Search for the cell housing the specified text and yield its [X, Y] center coordinate. 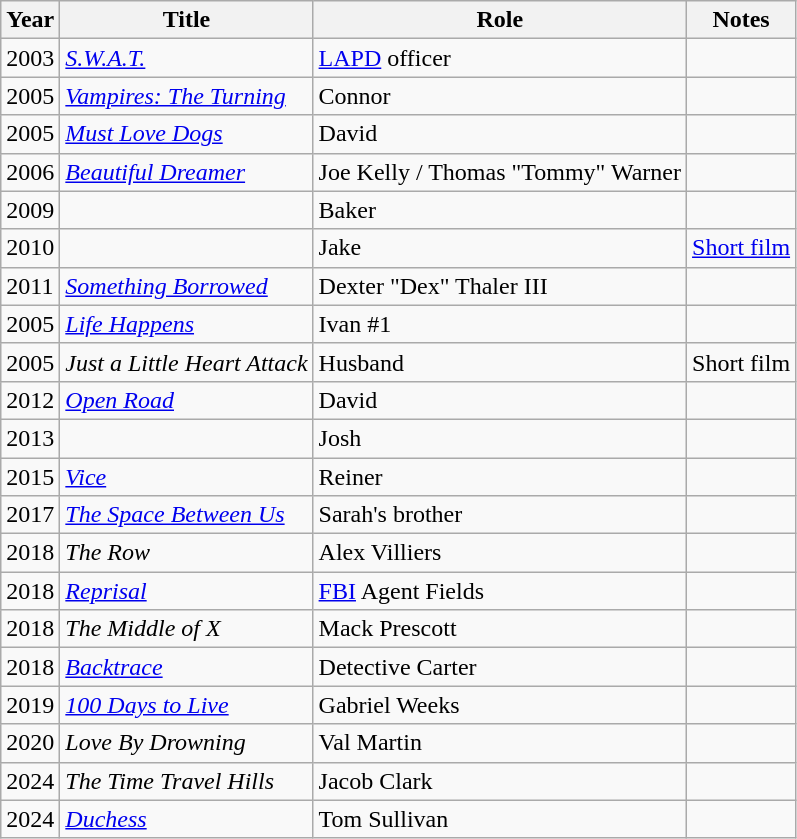
Joe Kelly / Thomas "Tommy" Warner [500, 172]
Connor [500, 96]
Beautiful Dreamer [186, 172]
FBI Agent Fields [500, 591]
Notes [742, 20]
2009 [30, 210]
Tom Sullivan [500, 819]
Mack Prescott [500, 629]
Duchess [186, 819]
The Time Travel Hills [186, 781]
Reiner [500, 477]
2010 [30, 248]
Detective Carter [500, 667]
Life Happens [186, 324]
Jacob Clark [500, 781]
Alex Villiers [500, 553]
100 Days to Live [186, 705]
Husband [500, 362]
The Middle of X [186, 629]
Jake [500, 248]
Must Love Dogs [186, 134]
S.W.A.T. [186, 58]
Love By Drowning [186, 743]
Open Road [186, 400]
Gabriel Weeks [500, 705]
Val Martin [500, 743]
Baker [500, 210]
The Space Between Us [186, 515]
Reprisal [186, 591]
2020 [30, 743]
Ivan #1 [500, 324]
2013 [30, 438]
2017 [30, 515]
LAPD officer [500, 58]
Dexter "Dex" Thaler III [500, 286]
Role [500, 20]
2006 [30, 172]
Vampires: The Turning [186, 96]
Year [30, 20]
The Row [186, 553]
2019 [30, 705]
Just a Little Heart Attack [186, 362]
Something Borrowed [186, 286]
Josh [500, 438]
Sarah's brother [500, 515]
2011 [30, 286]
2015 [30, 477]
Title [186, 20]
2012 [30, 400]
Vice [186, 477]
Backtrace [186, 667]
2003 [30, 58]
